Return the (X, Y) coordinate for the center point of the cell that contains the specified text.  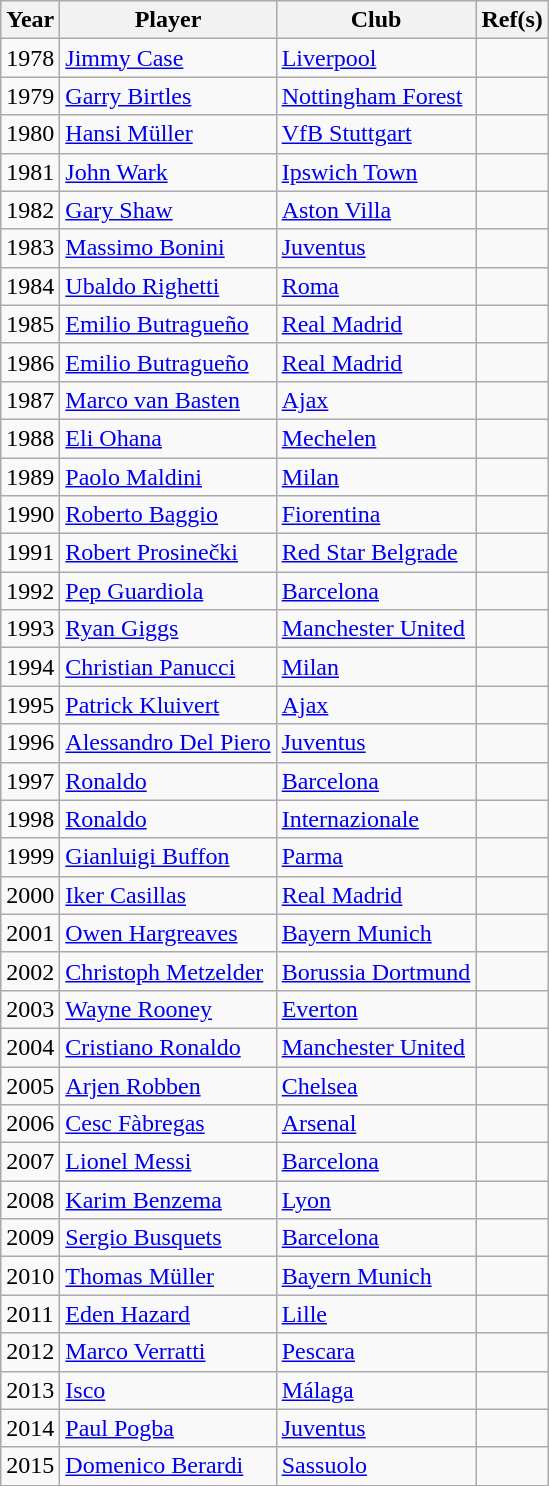
Red Star Belgrade (376, 553)
Arjen Robben (168, 1085)
Karim Benzema (168, 1200)
2006 (30, 1124)
2011 (30, 1314)
2002 (30, 971)
Domenico Berardi (168, 1466)
Sassuolo (376, 1466)
2012 (30, 1352)
Mechelen (376, 438)
Isco (168, 1390)
1992 (30, 591)
1991 (30, 553)
2000 (30, 895)
1980 (30, 134)
1990 (30, 515)
Arsenal (376, 1124)
Lille (376, 1314)
1986 (30, 362)
1981 (30, 172)
1982 (30, 210)
Massimo Bonini (168, 248)
2013 (30, 1390)
Eli Ohana (168, 438)
1996 (30, 743)
Hansi Müller (168, 134)
Internazionale (376, 819)
1983 (30, 248)
Gianluigi Buffon (168, 857)
2014 (30, 1428)
Paul Pogba (168, 1428)
Borussia Dortmund (376, 971)
Cristiano Ronaldo (168, 1047)
Lionel Messi (168, 1162)
Lyon (376, 1200)
2007 (30, 1162)
Ryan Giggs (168, 629)
2004 (30, 1047)
Parma (376, 857)
Marco van Basten (168, 400)
1985 (30, 324)
VfB Stuttgart (376, 134)
Garry Birtles (168, 96)
1998 (30, 819)
Christoph Metzelder (168, 971)
2003 (30, 1009)
1987 (30, 400)
Ubaldo Righetti (168, 286)
Everton (376, 1009)
2010 (30, 1276)
Wayne Rooney (168, 1009)
Málaga (376, 1390)
Fiorentina (376, 515)
2001 (30, 933)
2005 (30, 1085)
Player (168, 20)
Pescara (376, 1352)
1989 (30, 477)
1995 (30, 705)
Gary Shaw (168, 210)
Thomas Müller (168, 1276)
Marco Verratti (168, 1352)
Owen Hargreaves (168, 933)
Paolo Maldini (168, 477)
1999 (30, 857)
Iker Casillas (168, 895)
Jimmy Case (168, 58)
Club (376, 20)
Patrick Kluivert (168, 705)
Alessandro Del Piero (168, 743)
2009 (30, 1238)
2015 (30, 1466)
Nottingham Forest (376, 96)
Robert Prosinečki (168, 553)
Eden Hazard (168, 1314)
1988 (30, 438)
1997 (30, 781)
Christian Panucci (168, 667)
Roberto Baggio (168, 515)
Year (30, 20)
Liverpool (376, 58)
1978 (30, 58)
Sergio Busquets (168, 1238)
Chelsea (376, 1085)
1979 (30, 96)
1994 (30, 667)
2008 (30, 1200)
1993 (30, 629)
Aston Villa (376, 210)
John Wark (168, 172)
1984 (30, 286)
Roma (376, 286)
Cesc Fàbregas (168, 1124)
Ipswich Town (376, 172)
Pep Guardiola (168, 591)
Ref(s) (512, 20)
